Identify which cell holds the provided text, then report its (X, Y) central coordinate. 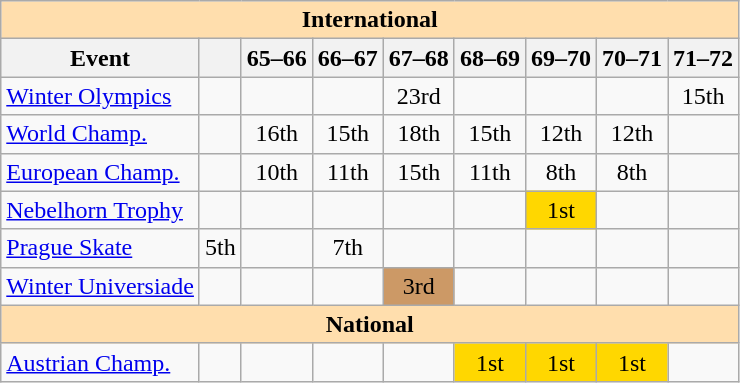
Winter Olympics (100, 96)
Event (100, 58)
Winter Universiade (100, 286)
16th (276, 134)
71–72 (704, 58)
23rd (418, 96)
Nebelhorn Trophy (100, 210)
World Champ. (100, 134)
69–70 (560, 58)
International (370, 20)
Prague Skate (100, 248)
68–69 (490, 58)
European Champ. (100, 172)
3rd (418, 286)
18th (418, 134)
5th (220, 248)
7th (348, 248)
67–68 (418, 58)
65–66 (276, 58)
Austrian Champ. (100, 362)
66–67 (348, 58)
National (370, 324)
70–71 (632, 58)
10th (276, 172)
